Pinpoint the cell where the given text exists, returning its [X, Y] midpoint coordinate. 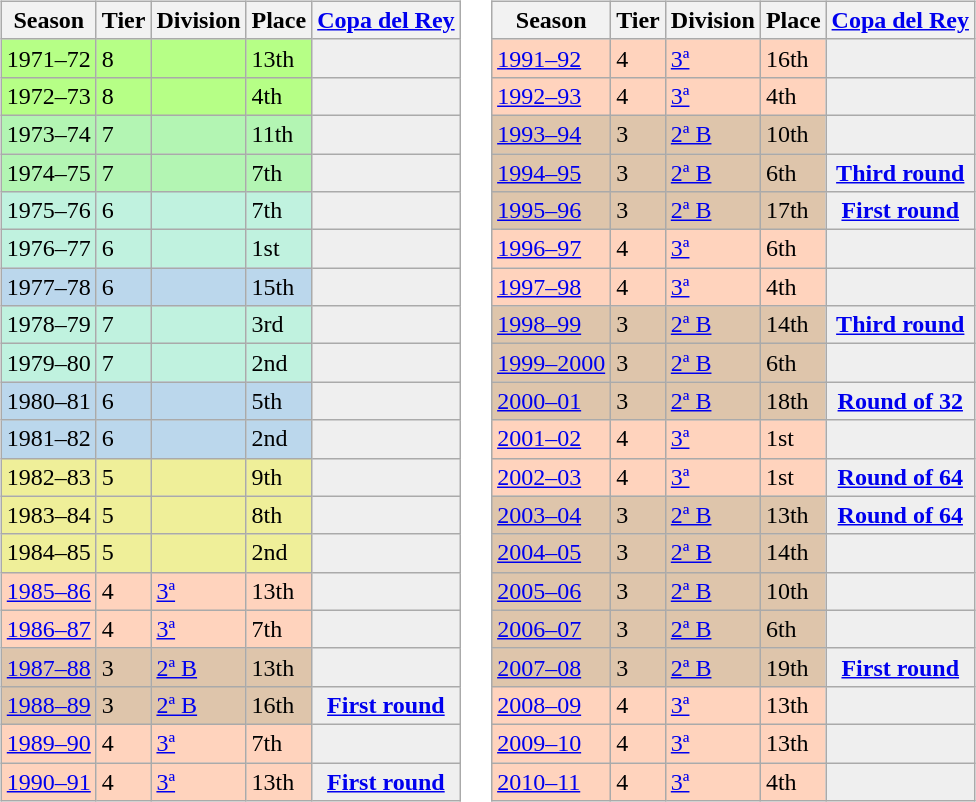
1981–82 [48, 439]
1996–97 [552, 249]
1984–85 [48, 553]
2008–09 [552, 705]
1992–93 [552, 96]
1983–84 [48, 515]
15th [279, 287]
1998–99 [552, 325]
1980–81 [48, 401]
19th [793, 667]
1976–77 [48, 249]
2003–04 [552, 515]
1995–96 [552, 211]
1982–83 [48, 477]
Round of 32 [900, 401]
1990–91 [48, 781]
9th [279, 477]
1972–73 [48, 96]
17th [793, 211]
1985–86 [48, 591]
1989–90 [48, 743]
1999–2000 [552, 363]
2010–11 [552, 781]
2000–01 [552, 401]
1975–76 [48, 211]
1993–94 [552, 134]
1973–74 [48, 134]
1978–79 [48, 325]
2005–06 [552, 591]
1977–78 [48, 287]
2002–03 [552, 477]
2001–02 [552, 439]
5th [279, 401]
1987–88 [48, 667]
2009–10 [552, 743]
1986–87 [48, 629]
1994–95 [552, 173]
18th [793, 401]
1997–98 [552, 287]
1971–72 [48, 58]
1979–80 [48, 363]
1988–89 [48, 705]
1974–75 [48, 173]
11th [279, 134]
1991–92 [552, 58]
3rd [279, 325]
2007–08 [552, 667]
2004–05 [552, 553]
8th [279, 515]
2006–07 [552, 629]
